Detect which cell encompasses the target text, then output its [X, Y] center coordinate. 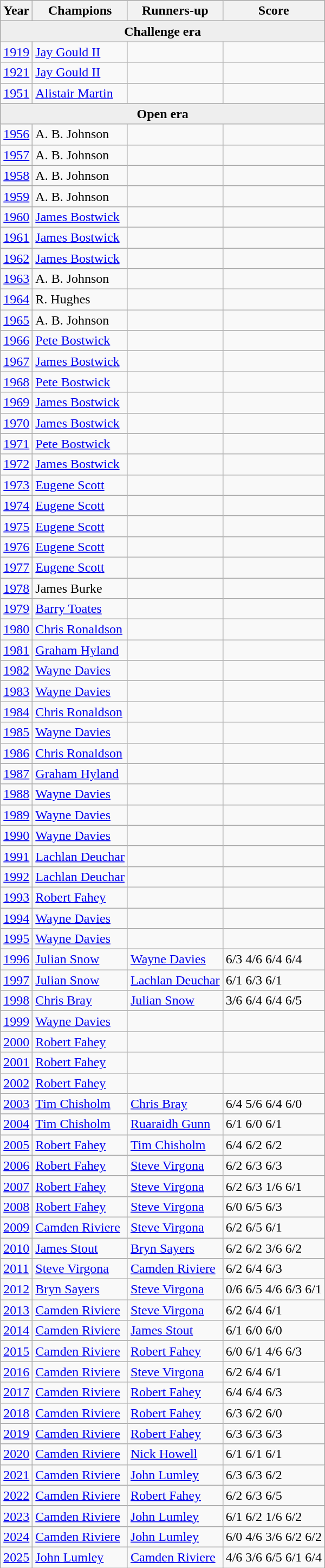
1979 [16, 609]
1962 [16, 258]
R. Hughes [80, 300]
1993 [16, 897]
1956 [16, 134]
6/1 6/2 1/6 6/2 [274, 1516]
1982 [16, 671]
1985 [16, 733]
2015 [16, 1351]
1973 [16, 485]
6/0 6/5 6/3 [274, 1207]
Champions [80, 11]
Year [16, 11]
6/1 6/0 6/1 [274, 1124]
2022 [16, 1495]
4/6 3/6 6/5 6/1 6/4 [274, 1557]
6/3 6/3 6/3 [274, 1434]
1986 [16, 753]
6/0 4/6 3/6 6/2 6/2 [274, 1537]
1970 [16, 423]
1974 [16, 506]
1976 [16, 547]
2011 [16, 1269]
1999 [16, 1021]
2012 [16, 1290]
1975 [16, 526]
Ruaraidh Gunn [175, 1124]
1995 [16, 939]
1987 [16, 774]
1967 [16, 361]
2003 [16, 1104]
1957 [16, 155]
1959 [16, 196]
Score [274, 11]
1958 [16, 176]
1990 [16, 835]
2017 [16, 1392]
2010 [16, 1248]
1921 [16, 73]
Alistair Martin [80, 93]
1989 [16, 815]
1980 [16, 630]
1919 [16, 52]
6/3 6/2 6/0 [274, 1413]
2023 [16, 1516]
6/1 6/3 6/1 [274, 980]
Barry Toates [80, 609]
1981 [16, 650]
2001 [16, 1062]
6/4 6/2 6/2 [274, 1145]
1963 [16, 279]
Nick Howell [175, 1454]
6/0 6/1 4/6 6/3 [274, 1351]
6/4 5/6 6/4 6/0 [274, 1104]
6/4 6/4 6/3 [274, 1392]
1991 [16, 856]
6/2 6/4 6/3 [274, 1269]
1988 [16, 794]
1972 [16, 464]
2000 [16, 1042]
2006 [16, 1165]
2021 [16, 1475]
6/1 6/0 6/0 [274, 1331]
6/2 6/3 6/3 [274, 1165]
1951 [16, 93]
1983 [16, 691]
1960 [16, 217]
Open era [162, 114]
2007 [16, 1186]
1969 [16, 403]
1971 [16, 444]
1996 [16, 960]
1997 [16, 980]
2009 [16, 1227]
1966 [16, 341]
1964 [16, 300]
1992 [16, 877]
1994 [16, 918]
2018 [16, 1413]
1968 [16, 382]
6/2 6/3 6/5 [274, 1495]
1961 [16, 237]
2019 [16, 1434]
2024 [16, 1537]
0/6 6/5 4/6 6/3 6/1 [274, 1290]
1965 [16, 320]
2005 [16, 1145]
1984 [16, 712]
2004 [16, 1124]
6/1 6/1 6/1 [274, 1454]
3/6 6/4 6/4 6/5 [274, 1001]
James Burke [80, 588]
2020 [16, 1454]
2008 [16, 1207]
6/2 6/2 3/6 6/2 [274, 1248]
6/3 4/6 6/4 6/4 [274, 960]
1978 [16, 588]
Runners-up [175, 11]
Challenge era [162, 31]
2013 [16, 1310]
6/3 6/3 6/2 [274, 1475]
1977 [16, 567]
6/2 6/5 6/1 [274, 1227]
6/2 6/3 1/6 6/1 [274, 1186]
2002 [16, 1083]
1998 [16, 1001]
2014 [16, 1331]
2016 [16, 1372]
2025 [16, 1557]
